Search for the cell housing the specified text and yield its [x, y] center coordinate. 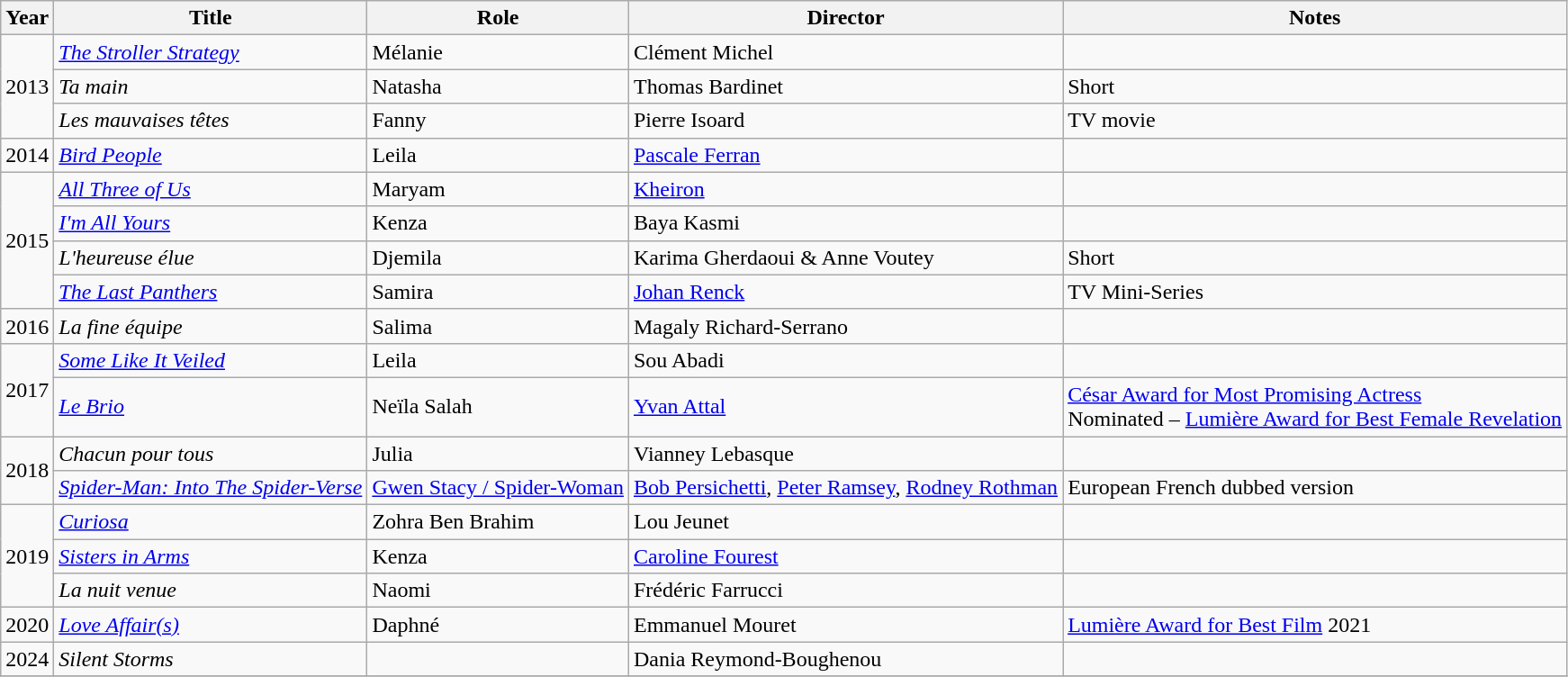
2019 [27, 556]
European French dubbed version [1315, 488]
2018 [27, 470]
Ta main [211, 86]
2013 [27, 86]
2024 [27, 659]
Thomas Bardinet [845, 86]
Year [27, 18]
Yvan Attal [845, 407]
2017 [27, 389]
Neïla Salah [499, 407]
2014 [27, 155]
TV Mini-Series [1315, 292]
Emmanuel Mouret [845, 625]
Salima [499, 326]
Role [499, 18]
Lumière Award for Best Film 2021 [1315, 625]
César Award for Most Promising ActressNominated – Lumière Award for Best Female Revelation [1315, 407]
La fine équipe [211, 326]
Gwen Stacy / Spider-Woman [499, 488]
Some Like It Veiled [211, 360]
Director [845, 18]
Vianney Lebasque [845, 453]
Les mauvaises têtes [211, 121]
Karima Gherdaoui & Anne Voutey [845, 257]
Notes [1315, 18]
2016 [27, 326]
Zohra Ben Brahim [499, 522]
Lou Jeunet [845, 522]
The Stroller Strategy [211, 52]
Love Affair(s) [211, 625]
Chacun pour tous [211, 453]
Spider-Man: Into The Spider-Verse [211, 488]
Natasha [499, 86]
Djemila [499, 257]
Sou Abadi [845, 360]
TV movie [1315, 121]
Silent Storms [211, 659]
Pascale Ferran [845, 155]
Johan Renck [845, 292]
Dania Reymond-Boughenou [845, 659]
Samira [499, 292]
Baya Kasmi [845, 223]
Magaly Richard-Serrano [845, 326]
Le Brio [211, 407]
Pierre Isoard [845, 121]
L'heureuse élue [211, 257]
I'm All Yours [211, 223]
Frédéric Farrucci [845, 591]
Naomi [499, 591]
Fanny [499, 121]
Julia [499, 453]
La nuit venue [211, 591]
Curiosa [211, 522]
Bob Persichetti, Peter Ramsey, Rodney Rothman [845, 488]
Title [211, 18]
Caroline Fourest [845, 556]
Sisters in Arms [211, 556]
Daphné [499, 625]
2015 [27, 240]
Kheiron [845, 189]
Clément Michel [845, 52]
2020 [27, 625]
The Last Panthers [211, 292]
Mélanie [499, 52]
Bird People [211, 155]
Maryam [499, 189]
All Three of Us [211, 189]
